Detect which cell encompasses the target text, then output its (x, y) center coordinate. 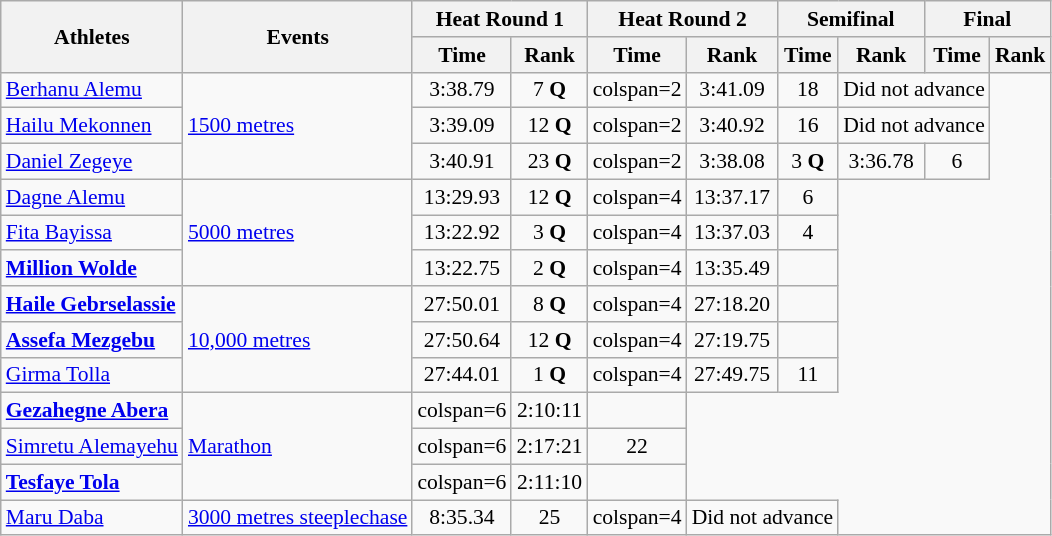
13:22.92 (462, 233)
Simretu Alemayehu (92, 447)
3:39.09 (462, 126)
3:36.78 (881, 162)
1 Q (549, 375)
18 (808, 90)
13:37.03 (732, 233)
13:37.17 (732, 197)
11 (808, 375)
27:50.01 (462, 304)
3:41.09 (732, 90)
2:17:21 (549, 447)
3000 metres steeplechase (298, 518)
Million Wolde (92, 269)
Gezahegne Abera (92, 411)
10,000 metres (298, 340)
8:35.34 (462, 518)
13:29.93 (462, 197)
Berhanu Alemu (92, 90)
2:11:10 (549, 482)
7 Q (549, 90)
Dagne Alemu (92, 197)
Athletes (92, 36)
27:50.64 (462, 340)
Assefa Mezgebu (92, 340)
Fita Bayissa (92, 233)
Final (987, 19)
Semifinal (850, 19)
Hailu Mekonnen (92, 126)
Girma Tolla (92, 375)
8 Q (549, 304)
Events (298, 36)
Heat Round 1 (500, 19)
3:38.08 (732, 162)
27:18.20 (732, 304)
Heat Round 2 (683, 19)
27:49.75 (732, 375)
16 (808, 126)
3:40.92 (732, 126)
2:10:11 (549, 411)
27:19.75 (732, 340)
25 (549, 518)
Tesfaye Tola (92, 482)
Daniel Zegeye (92, 162)
13:35.49 (732, 269)
4 (808, 233)
Haile Gebrselassie (92, 304)
3:38.79 (462, 90)
2 Q (549, 269)
1500 metres (298, 126)
23 Q (549, 162)
5000 metres (298, 232)
3:40.91 (462, 162)
22 (638, 447)
13:22.75 (462, 269)
Maru Daba (92, 518)
Marathon (298, 446)
27:44.01 (462, 375)
